Capture the cell that displays the provided text and extract its [X, Y] central coordinate. 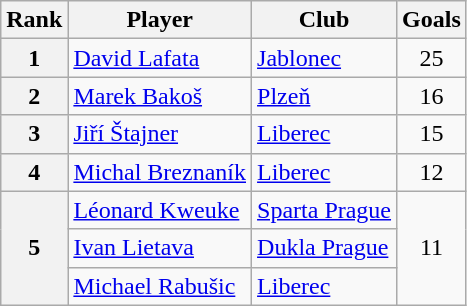
5 [34, 248]
15 [432, 134]
Jablonec [324, 58]
Plzeň [324, 96]
3 [34, 134]
Jiří Štajner [160, 134]
1 [34, 58]
2 [34, 96]
Marek Bakoš [160, 96]
Rank [34, 20]
12 [432, 172]
Club [324, 20]
Sparta Prague [324, 210]
Ivan Lietava [160, 248]
11 [432, 248]
Michal Breznaník [160, 172]
Léonard Kweuke [160, 210]
16 [432, 96]
4 [34, 172]
Goals [432, 20]
Michael Rabušic [160, 286]
David Lafata [160, 58]
Player [160, 20]
Dukla Prague [324, 248]
25 [432, 58]
